Locate the cell with the specified text and output its [x, y] center coordinate. 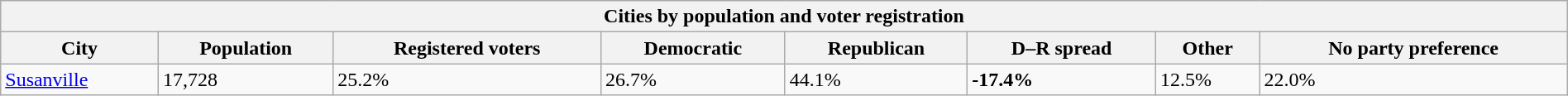
City [79, 48]
Susanville [79, 79]
Registered voters [467, 48]
26.7% [693, 79]
Democratic [693, 48]
No party preference [1413, 48]
22.0% [1413, 79]
Cities by population and voter registration [784, 17]
-17.4% [1062, 79]
Other [1207, 48]
Republican [877, 48]
25.2% [467, 79]
D–R spread [1062, 48]
17,728 [245, 79]
44.1% [877, 79]
Population [245, 48]
12.5% [1207, 79]
